Identify which cell holds the provided text, then report its [x, y] central coordinate. 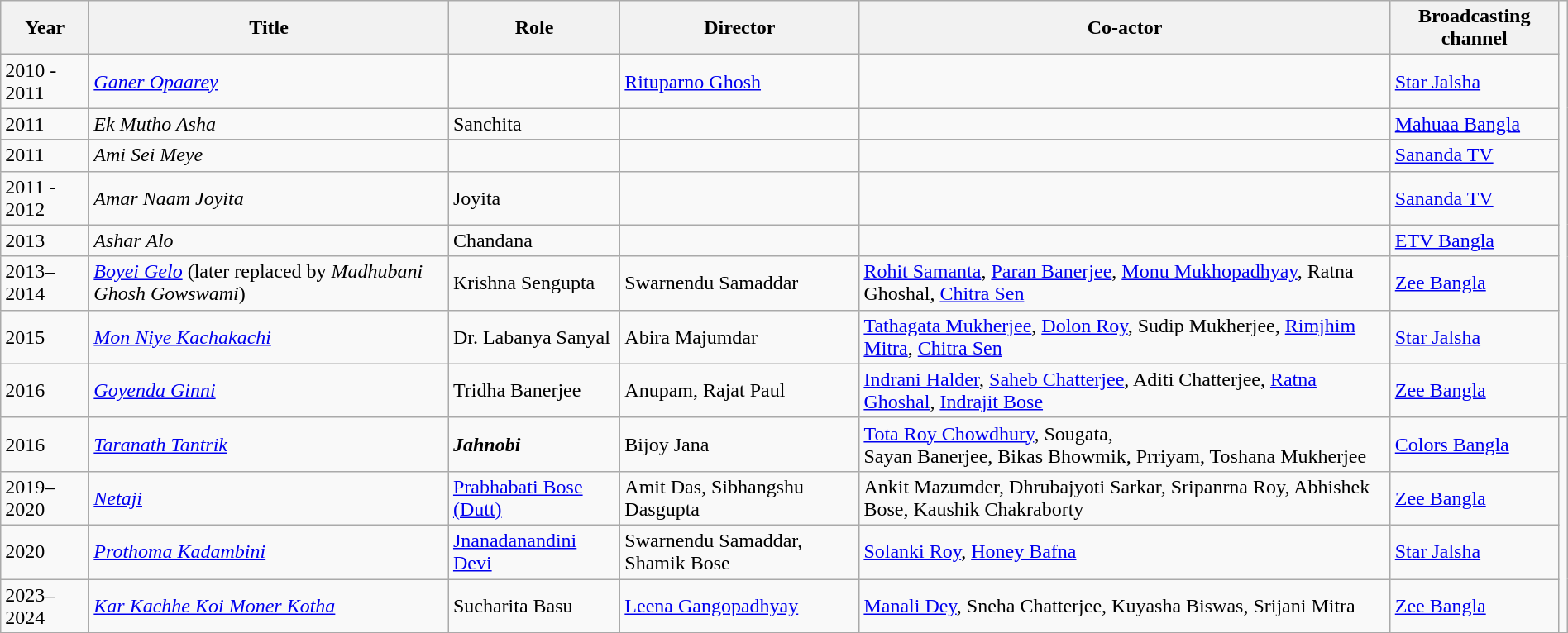
Dr. Labanya Sanyal [534, 337]
Anupam, Rajat Paul [739, 390]
Kar Kachhe Koi Moner Kotha [270, 605]
2023–2024 [45, 605]
Krishna Sengupta [534, 283]
Prothoma Kadambini [270, 552]
Joyita [534, 198]
Co-actor [1125, 28]
Rohit Samanta, Paran Banerjee, Monu Mukhopadhyay, Ratna Ghoshal, Chitra Sen [1125, 283]
2013 [45, 240]
2015 [45, 337]
Bijoy Jana [739, 445]
2013–2014 [45, 283]
Swarnendu Samaddar, Shamik Bose [739, 552]
Amit Das, Sibhangshu Dasgupta [739, 497]
Role [534, 28]
Chandana [534, 240]
Tathagata Mukherjee, Dolon Roy, Sudip Mukherjee, Rimjhim Mitra, Chitra Sen [1125, 337]
Taranath Tantrik [270, 445]
Ami Sei Meye [270, 155]
Solanki Roy, Honey Bafna [1125, 552]
Ganer Opaarey [270, 81]
Mahuaa Bangla [1474, 124]
2020 [45, 552]
2019–2020 [45, 497]
Ankit Mazumder, Dhrubajyoti Sarkar, Sripanrna Roy, Abhishek Bose, Kaushik Chakraborty [1125, 497]
2011 - 2012 [45, 198]
Amar Naam Joyita [270, 198]
Colors Bangla [1474, 445]
Sanchita [534, 124]
Rituparno Ghosh [739, 81]
Prabhabati Bose (Dutt) [534, 497]
Broadcasting channel [1474, 28]
Ashar Alo [270, 240]
Goyenda Ginni [270, 390]
Netaji [270, 497]
2010 - 2011 [45, 81]
ETV Bangla [1474, 240]
Jnanadanandini Devi [534, 552]
Sucharita Basu [534, 605]
Ek Mutho Asha [270, 124]
Title [270, 28]
Tridha Banerjee [534, 390]
Year [45, 28]
Tota Roy Chowdhury, Sougata,Sayan Banerjee, Bikas Bhowmik, Prriyam, Toshana Mukherjee [1125, 445]
Abira Majumdar [739, 337]
Mon Niye Kachakachi [270, 337]
Swarnendu Samaddar [739, 283]
Boyei Gelo (later replaced by Madhubani Ghosh Gowswami) [270, 283]
Manali Dey, Sneha Chatterjee, Kuyasha Biswas, Srijani Mitra [1125, 605]
Leena Gangopadhyay [739, 605]
Jahnobi [534, 445]
Indrani Halder, Saheb Chatterjee, Aditi Chatterjee, Ratna Ghoshal, Indrajit Bose [1125, 390]
Director [739, 28]
